Return (x, y) of the center of cell containing provided text 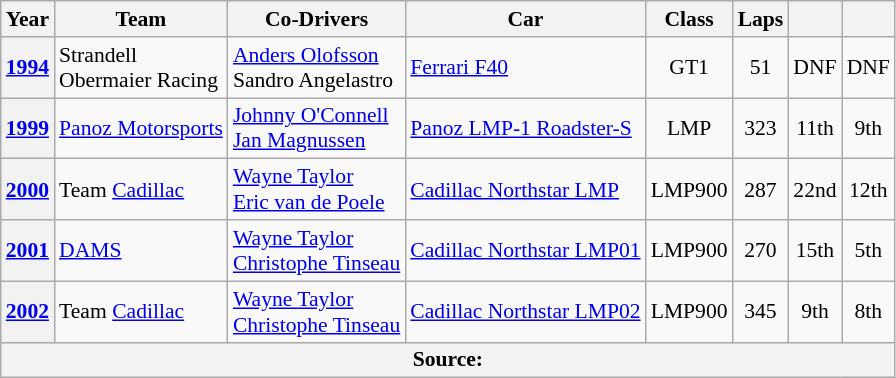
Team (141, 19)
Source: (448, 360)
1994 (28, 68)
GT1 (690, 68)
Laps (761, 19)
Strandell Obermaier Racing (141, 68)
22nd (814, 190)
Johnny O'Connell Jan Magnussen (316, 128)
Year (28, 19)
2002 (28, 312)
270 (761, 250)
Cadillac Northstar LMP02 (525, 312)
LMP (690, 128)
323 (761, 128)
Cadillac Northstar LMP01 (525, 250)
Panoz LMP-1 Roadster-S (525, 128)
DAMS (141, 250)
Panoz Motorsports (141, 128)
287 (761, 190)
8th (868, 312)
Cadillac Northstar LMP (525, 190)
12th (868, 190)
Ferrari F40 (525, 68)
Car (525, 19)
Wayne Taylor Eric van de Poele (316, 190)
Anders Olofsson Sandro Angelastro (316, 68)
1999 (28, 128)
5th (868, 250)
51 (761, 68)
2001 (28, 250)
11th (814, 128)
15th (814, 250)
2000 (28, 190)
Class (690, 19)
Co-Drivers (316, 19)
345 (761, 312)
